Detect which cell encompasses the target text, then output its (x, y) center coordinate. 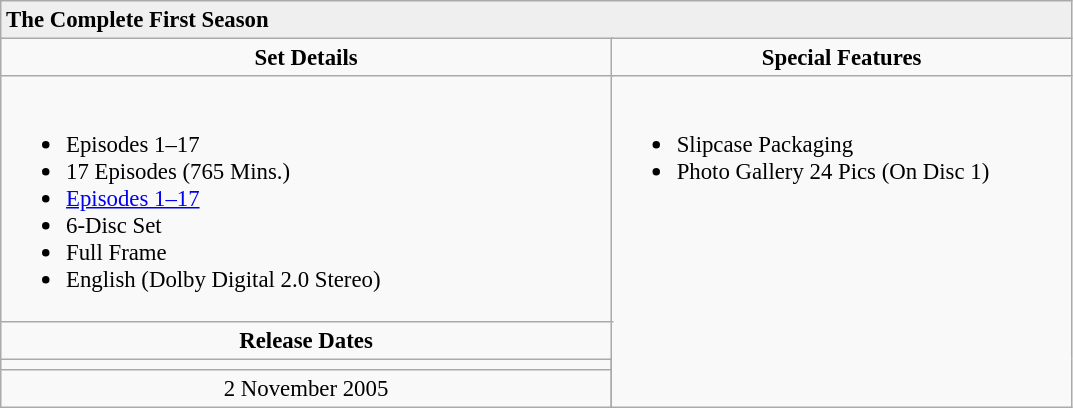
Special Features (842, 58)
Slipcase PackagingPhoto Gallery 24 Pics (On Disc 1) (842, 242)
The Complete First Season (536, 20)
2 November 2005 (306, 388)
Release Dates (306, 340)
Episodes 1–1717 Episodes (765 Mins.)Episodes 1–176-Disc SetFull FrameEnglish (Dolby Digital 2.0 Stereo) (306, 198)
Set Details (306, 58)
